For the text-containing cell, return its midpoint in (x, y) coordinate format. 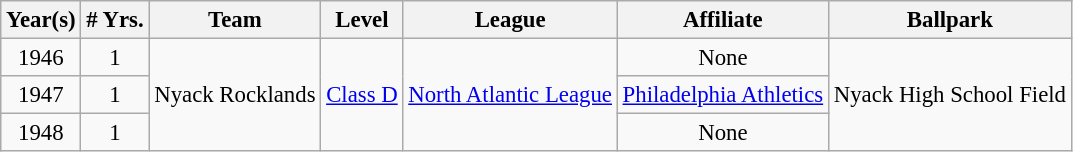
1946 (41, 58)
Nyack Rocklands (235, 96)
1948 (41, 133)
Year(s) (41, 20)
Level (362, 20)
Ballpark (950, 20)
Philadelphia Athletics (722, 95)
1947 (41, 95)
Team (235, 20)
Nyack High School Field (950, 96)
# Yrs. (115, 20)
Class D (362, 96)
Affiliate (722, 20)
North Atlantic League (510, 96)
League (510, 20)
